Determine the (X, Y) coordinate at the center of the cell enclosing the given text.  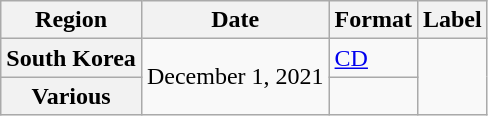
Region (72, 20)
Label (452, 20)
CD (373, 58)
Date (235, 20)
South Korea (72, 58)
Various (72, 96)
December 1, 2021 (235, 77)
Format (373, 20)
